Extract the [x, y] coordinate from the center of the cell holding the provided text.  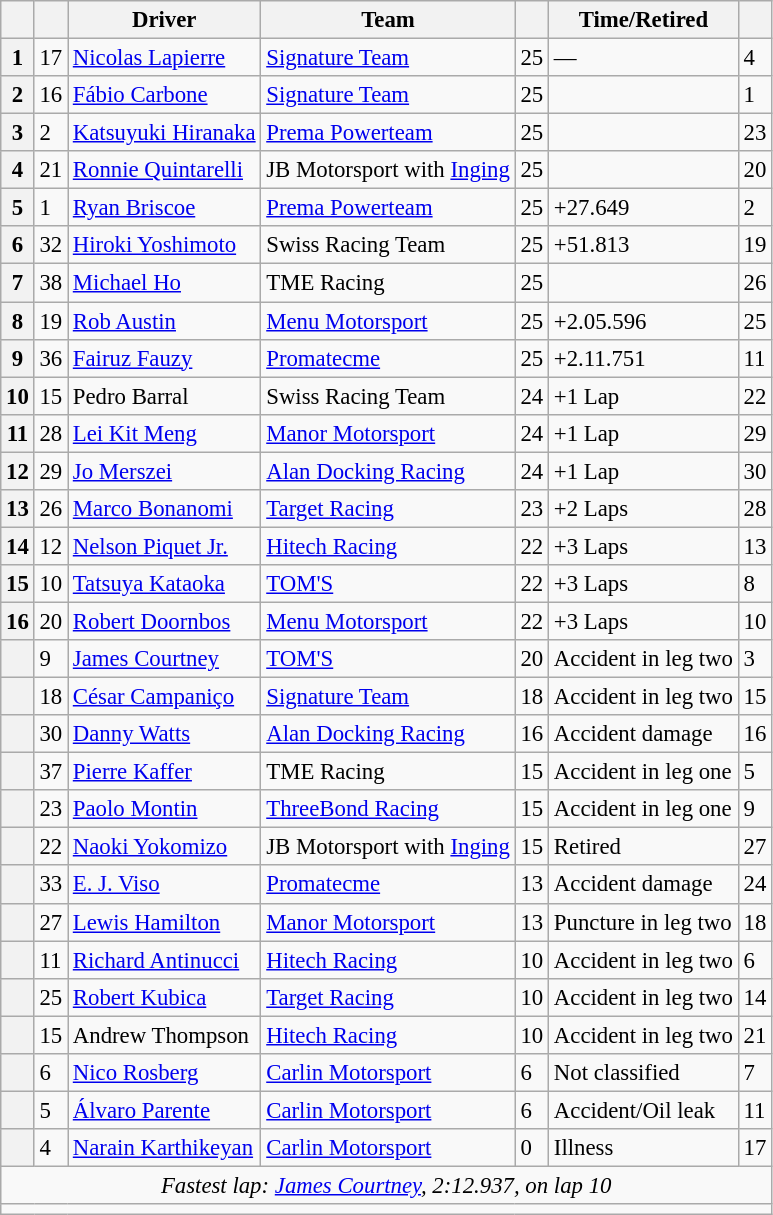
33 [50, 885]
Pedro Barral [164, 396]
Accident/Oil leak [644, 1110]
Nelson Piquet Jr. [164, 546]
Rob Austin [164, 321]
Puncture in leg two [644, 922]
Ryan Briscoe [164, 208]
Tatsuya Kataoka [164, 584]
+51.813 [644, 245]
Not classified [644, 1073]
Hiroki Yoshimoto [164, 245]
Illness [644, 1148]
Danny Watts [164, 734]
+2 Laps [644, 509]
Katsuyuki Hiranaka [164, 133]
0 [532, 1148]
Fábio Carbone [164, 95]
+27.649 [644, 208]
Nicolas Lapierre [164, 58]
Marco Bonanomi [164, 509]
Álvaro Parente [164, 1110]
Team [388, 20]
ThreeBond Racing [388, 809]
Narain Karthikeyan [164, 1148]
Richard Antinucci [164, 960]
Jo Merszei [164, 471]
Robert Doornbos [164, 621]
Lei Kit Meng [164, 433]
Robert Kubica [164, 997]
E. J. Viso [164, 885]
Michael Ho [164, 283]
Fairuz Fauzy [164, 358]
César Campaniço [164, 697]
Andrew Thompson [164, 1035]
+2.05.596 [644, 321]
Ronnie Quintarelli [164, 170]
38 [50, 283]
James Courtney [164, 659]
Naoki Yokomizo [164, 847]
Driver [164, 20]
— [644, 58]
Pierre Kaffer [164, 772]
36 [50, 358]
Fastest lap: James Courtney, 2:12.937, on lap 10 [386, 1185]
Nico Rosberg [164, 1073]
Paolo Montin [164, 809]
Retired [644, 847]
Time/Retired [644, 20]
Lewis Hamilton [164, 922]
+2.11.751 [644, 358]
32 [50, 245]
37 [50, 772]
